Scan for the cell matching the given text and deliver its (x, y) coordinate at center. 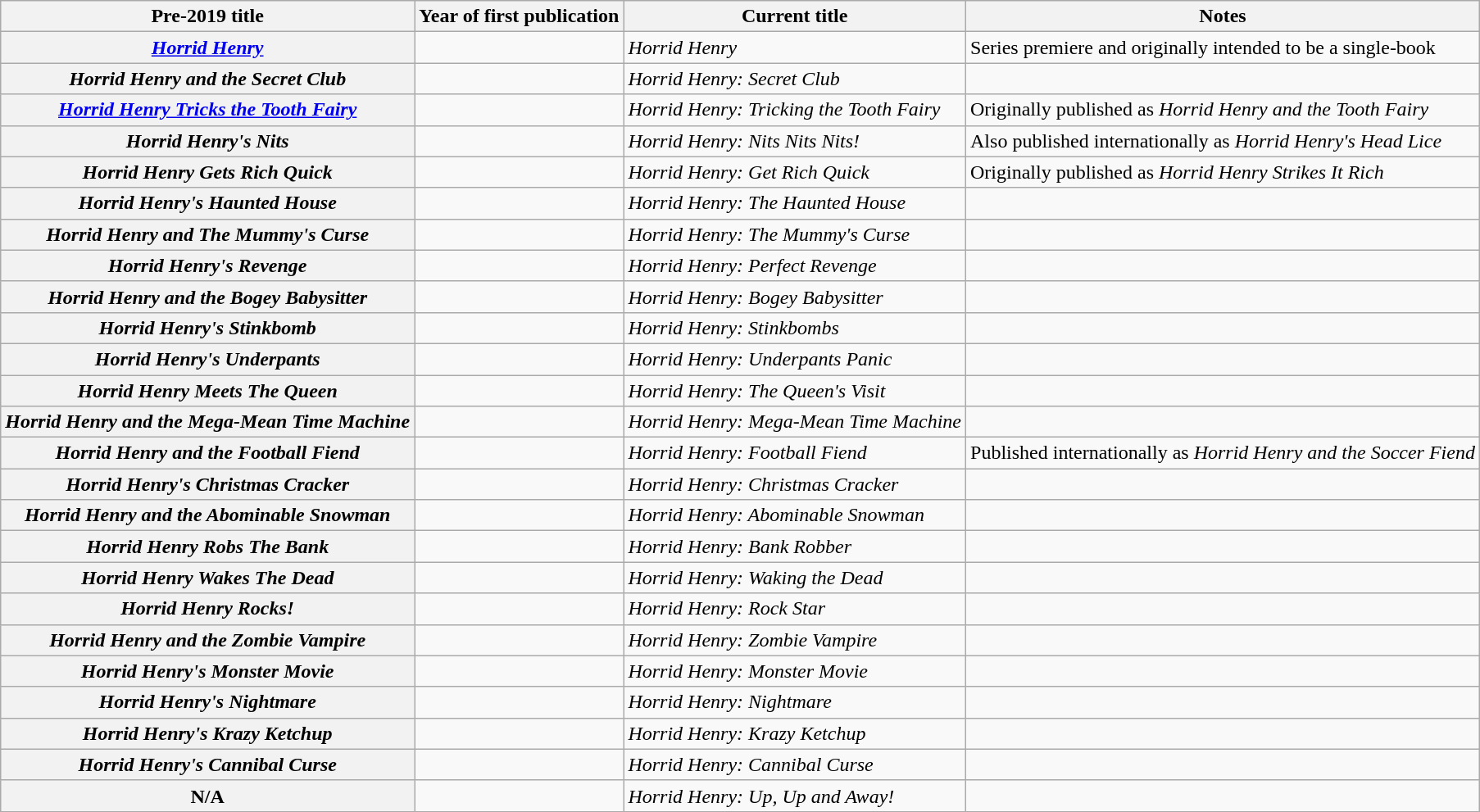
Year of first publication (520, 16)
Horrid Henry Rocks! (208, 609)
Horrid Henry: Krazy Ketchup (795, 733)
Horrid Henry and the Abominable Snowman (208, 515)
Horrid Henry's Nightmare (208, 702)
Horrid Henry: Tricking the Tooth Fairy (795, 110)
Horrid Henry Meets The Queen (208, 391)
Horrid Henry: Secret Club (795, 79)
Current title (795, 16)
Horrid Henry: Bank Robber (795, 547)
Horrid Henry: Nightmare (795, 702)
Series premiere and originally intended to be a single-book (1223, 48)
Horrid Henry Wakes The Dead (208, 578)
Horrid Henry: The Queen's Visit (795, 391)
Horrid Henry: Up, Up and Away! (795, 796)
Horrid Henry and the Secret Club (208, 79)
Horrid Henry and The Mummy's Curse (208, 234)
Horrid Henry's Haunted House (208, 203)
Horrid Henry: Monster Movie (795, 671)
Notes (1223, 16)
Horrid Henry's Underpants (208, 359)
Horrid Henry and the Football Fiend (208, 453)
Originally published as Horrid Henry Strikes It Rich (1223, 172)
Pre-2019 title (208, 16)
Horrid Henry: Christmas Cracker (795, 484)
Horrid Henry's Nits (208, 141)
Horrid Henry and the Bogey Babysitter (208, 297)
Horrid Henry Gets Rich Quick (208, 172)
Horrid Henry's Stinkbomb (208, 328)
Horrid Henry's Krazy Ketchup (208, 733)
Horrid Henry and the Mega-Mean Time Machine (208, 422)
Horrid Henry: Get Rich Quick (795, 172)
N/A (208, 796)
Horrid Henry: Stinkbombs (795, 328)
Horrid Henry: Abominable Snowman (795, 515)
Horrid Henry's Christmas Cracker (208, 484)
Horrid Henry's Monster Movie (208, 671)
Horrid Henry: The Mummy's Curse (795, 234)
Originally published as Horrid Henry and the Tooth Fairy (1223, 110)
Horrid Henry: Bogey Babysitter (795, 297)
Horrid Henry: Waking the Dead (795, 578)
Horrid Henry: Nits Nits Nits! (795, 141)
Horrid Henry: Underpants Panic (795, 359)
Horrid Henry: Cannibal Curse (795, 764)
Horrid Henry's Revenge (208, 265)
Horrid Henry and the Zombie Vampire (208, 640)
Horrid Henry: Football Fiend (795, 453)
Horrid Henry Robs The Bank (208, 547)
Horrid Henry Tricks the Tooth Fairy (208, 110)
Horrid Henry: Perfect Revenge (795, 265)
Published internationally as Horrid Henry and the Soccer Fiend (1223, 453)
Also published internationally as Horrid Henry's Head Lice (1223, 141)
Horrid Henry: Zombie Vampire (795, 640)
Horrid Henry: The Haunted House (795, 203)
Horrid Henry: Rock Star (795, 609)
Horrid Henry: Mega-Mean Time Machine (795, 422)
Horrid Henry's Cannibal Curse (208, 764)
